For the text-containing cell, return its midpoint in (X, Y) coordinate format. 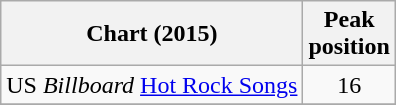
Peakposition (349, 34)
US Billboard Hot Rock Songs (152, 85)
Chart (2015) (152, 34)
16 (349, 85)
